Capture the cell that displays the provided text and extract its (x, y) central coordinate. 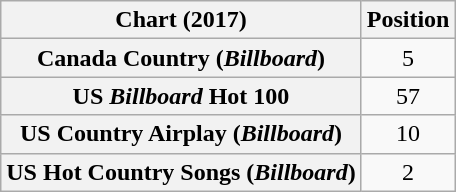
US Billboard Hot 100 (181, 96)
10 (408, 134)
Position (408, 20)
2 (408, 172)
Chart (2017) (181, 20)
Canada Country (Billboard) (181, 58)
US Hot Country Songs (Billboard) (181, 172)
5 (408, 58)
US Country Airplay (Billboard) (181, 134)
57 (408, 96)
